Identify which cell holds the provided text, then report its [x, y] central coordinate. 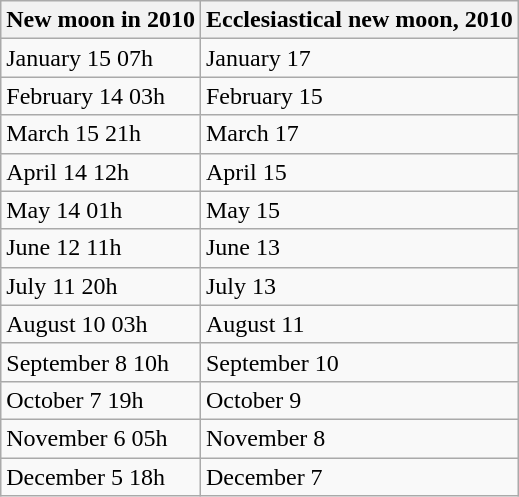
June 13 [359, 248]
August 10 03h [101, 324]
April 14 12h [101, 172]
November 8 [359, 438]
October 9 [359, 400]
August 11 [359, 324]
July 13 [359, 286]
February 15 [359, 96]
September 10 [359, 362]
December 5 18h [101, 477]
October 7 19h [101, 400]
July 11 20h [101, 286]
New moon in 2010 [101, 20]
March 17 [359, 134]
September 8 10h [101, 362]
April 15 [359, 172]
June 12 11h [101, 248]
November 6 05h [101, 438]
May 14 01h [101, 210]
May 15 [359, 210]
March 15 21h [101, 134]
January 15 07h [101, 58]
December 7 [359, 477]
Ecclesiastical new moon, 2010 [359, 20]
February 14 03h [101, 96]
January 17 [359, 58]
